Output the [x, y] coordinate of the center of the cell containing the given text.  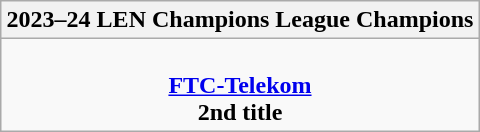
2023–24 LEN Champions League Champions [240, 20]
FTC-Telekom2nd title [240, 85]
